Return the [x, y] coordinate for the center point of the cell that contains the specified text.  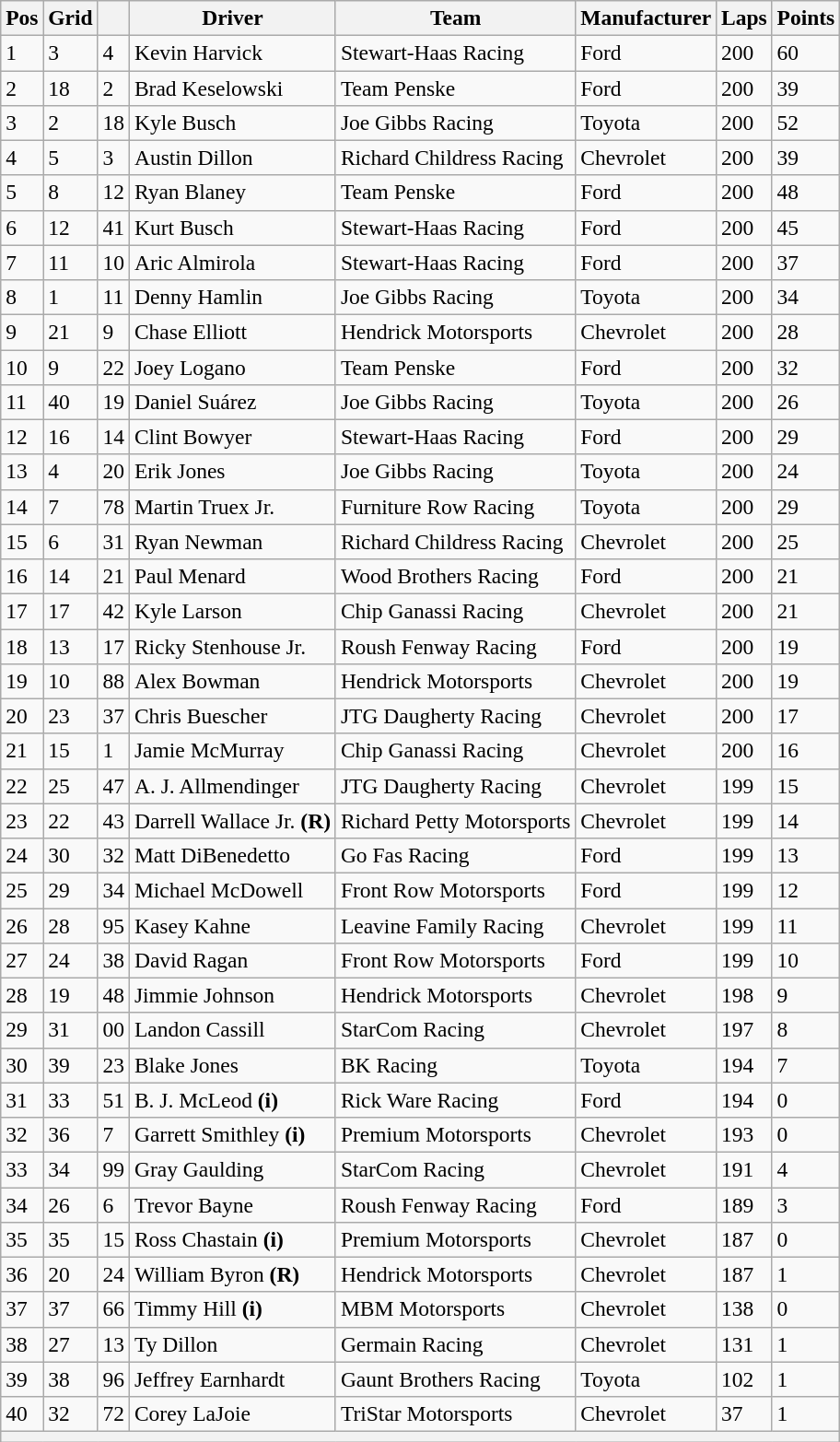
Blake Jones [232, 1065]
Driver [232, 18]
Gaunt Brothers Racing [455, 1379]
Denny Hamlin [232, 297]
A. J. Allmendinger [232, 786]
Team [455, 18]
Manufacturer [647, 18]
Kyle Larson [232, 611]
Furniture Row Racing [455, 507]
Jamie McMurray [232, 751]
41 [113, 228]
Aric Almirola [232, 263]
Michael McDowell [232, 890]
Brad Keselowski [232, 88]
66 [113, 1309]
Trevor Bayne [232, 1204]
189 [744, 1204]
David Ragan [232, 960]
Darrell Wallace Jr. (R) [232, 821]
Kurt Busch [232, 228]
Ricky Stenhouse Jr. [232, 646]
43 [113, 821]
Ryan Newman [232, 542]
96 [113, 1379]
Go Fas Racing [455, 855]
Laps [744, 18]
Jimmie Johnson [232, 995]
William Byron (R) [232, 1274]
BK Racing [455, 1065]
Clint Bowyer [232, 437]
Daniel Suárez [232, 402]
Kyle Busch [232, 123]
Matt DiBenedetto [232, 855]
Jeffrey Earnhardt [232, 1379]
78 [113, 507]
Alex Bowman [232, 681]
TriStar Motorsports [455, 1413]
42 [113, 611]
99 [113, 1169]
Corey LaJoie [232, 1413]
Joey Logano [232, 367]
51 [113, 1100]
Martin Truex Jr. [232, 507]
Pos [22, 18]
47 [113, 786]
Timmy Hill (i) [232, 1309]
Ross Chastain (i) [232, 1239]
191 [744, 1169]
Leavine Family Racing [455, 925]
197 [744, 1030]
B. J. McLeod (i) [232, 1100]
52 [806, 123]
00 [113, 1030]
193 [744, 1134]
Landon Cassill [232, 1030]
Paul Menard [232, 576]
138 [744, 1309]
Germain Racing [455, 1344]
45 [806, 228]
131 [744, 1344]
Rick Ware Racing [455, 1100]
Austin Dillon [232, 158]
Kasey Kahne [232, 925]
88 [113, 681]
95 [113, 925]
Grid [70, 18]
198 [744, 995]
MBM Motorsports [455, 1309]
60 [806, 53]
Chase Elliott [232, 332]
Garrett Smithley (i) [232, 1134]
72 [113, 1413]
102 [744, 1379]
Gray Gaulding [232, 1169]
Richard Petty Motorsports [455, 821]
Kevin Harvick [232, 53]
Points [806, 18]
Wood Brothers Racing [455, 576]
Ty Dillon [232, 1344]
Chris Buescher [232, 716]
Ryan Blaney [232, 193]
Erik Jones [232, 472]
